Capture the cell that displays the provided text and extract its (X, Y) central coordinate. 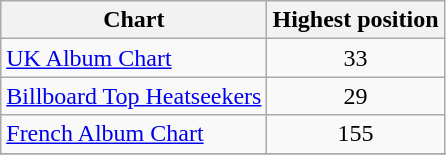
Billboard Top Heatseekers (134, 96)
French Album Chart (134, 134)
Chart (134, 20)
UK Album Chart (134, 58)
Highest position (356, 20)
155 (356, 134)
33 (356, 58)
29 (356, 96)
